Return (X, Y) of the center of cell containing provided text 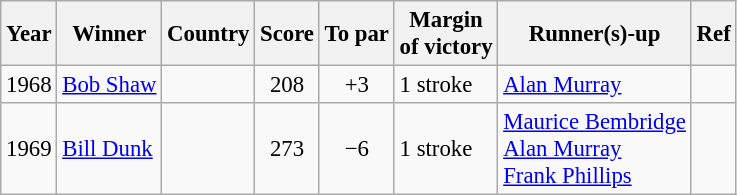
Country (208, 34)
273 (288, 149)
To par (356, 34)
208 (288, 85)
Score (288, 34)
Bob Shaw (110, 85)
Marginof victory (446, 34)
Winner (110, 34)
Year (29, 34)
1969 (29, 149)
1968 (29, 85)
Bill Dunk (110, 149)
−6 (356, 149)
Maurice Bembridge Alan Murray Frank Phillips (594, 149)
Runner(s)-up (594, 34)
Ref (714, 34)
Alan Murray (594, 85)
+3 (356, 85)
